Pinpoint the cell where the given text exists, returning its (x, y) midpoint coordinate. 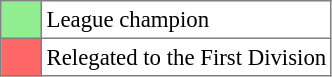
Relegated to the First Division (186, 57)
League champion (186, 20)
